Scan for the cell matching the given text and deliver its (x, y) coordinate at center. 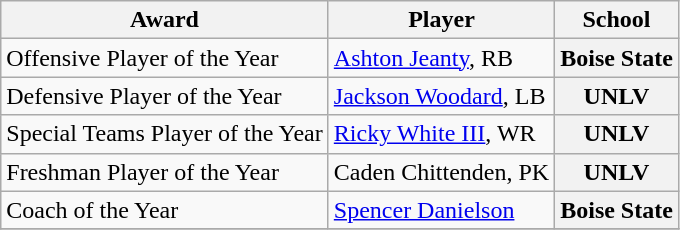
Award (165, 20)
Caden Chittenden, PK (441, 172)
Freshman Player of the Year (165, 172)
Coach of the Year (165, 210)
Special Teams Player of the Year (165, 134)
Defensive Player of the Year (165, 96)
Ashton Jeanty, RB (441, 58)
Offensive Player of the Year (165, 58)
Ricky White III, WR (441, 134)
Jackson Woodard, LB (441, 96)
School (617, 20)
Spencer Danielson (441, 210)
Player (441, 20)
